Detect which cell encompasses the target text, then output its [x, y] center coordinate. 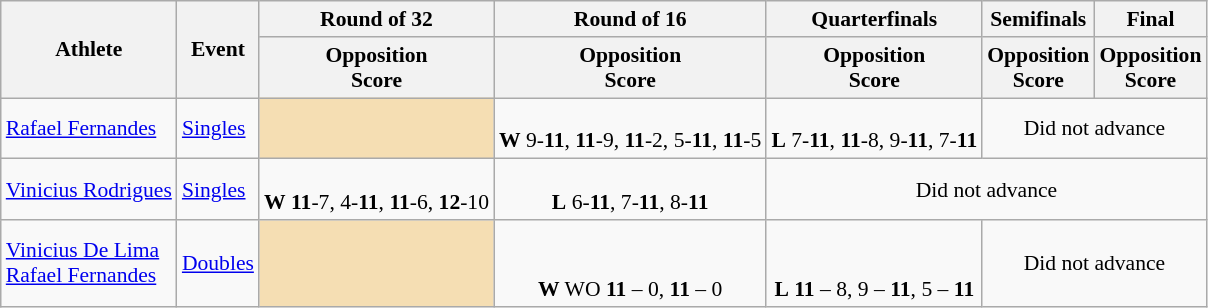
Round of 16 [630, 19]
Event [218, 50]
Quarterfinals [874, 19]
L 7-11, 11-8, 9-11, 7-11 [874, 128]
Final [1150, 19]
L 6-11, 7-11, 8-11 [630, 190]
W 11-7, 4-11, 11-6, 12-10 [376, 190]
Semifinals [1038, 19]
Vinicius Rodrigues [89, 190]
Doubles [218, 264]
L 11 – 8, 9 – 11, 5 – 11 [874, 264]
W WO 11 – 0, 11 – 0 [630, 264]
W 9-11, 11-9, 11-2, 5-11, 11-5 [630, 128]
Rafael Fernandes [89, 128]
Vinicius De LimaRafael Fernandes [89, 264]
Athlete [89, 50]
Round of 32 [376, 19]
